Return the [X, Y] coordinate for the center point of the cell that contains the specified text.  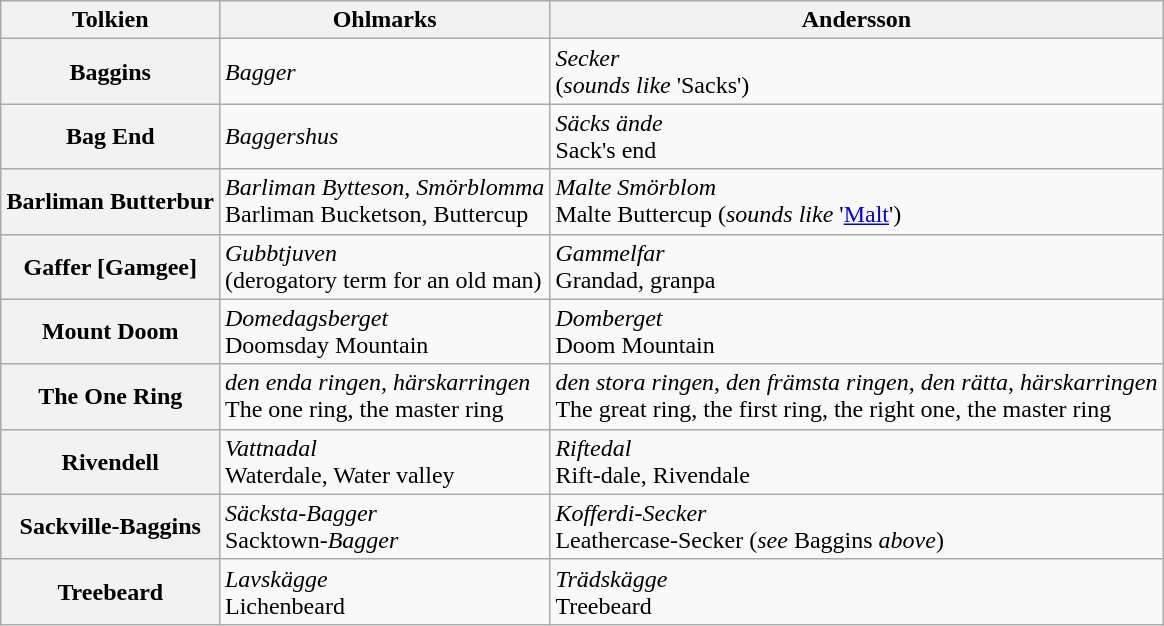
Barliman Bytteson, SmörblommaBarliman Bucketson, Buttercup [384, 202]
Kofferdi-SeckerLeathercase-Secker (see Baggins above) [856, 526]
Secker(sounds like 'Sacks') [856, 72]
Bagger [384, 72]
VattnadalWaterdale, Water valley [384, 462]
The One Ring [110, 396]
TrädskäggeTreebeard [856, 592]
GammelfarGrandad, granpa [856, 266]
DomedagsbergetDoomsday Mountain [384, 332]
LavskäggeLichenbeard [384, 592]
Bag End [110, 136]
Baggershus [384, 136]
RiftedalRift-dale, Rivendale [856, 462]
Malte SmörblomMalte Buttercup (sounds like 'Malt') [856, 202]
Säcksta-BaggerSacktown-Bagger [384, 526]
Ohlmarks [384, 20]
Gubbtjuven(derogatory term for an old man) [384, 266]
Sackville-Baggins [110, 526]
den stora ringen, den främsta ringen, den rätta, härskarringenThe great ring, the first ring, the right one, the master ring [856, 396]
den enda ringen, härskarringenThe one ring, the master ring [384, 396]
Tolkien [110, 20]
Mount Doom [110, 332]
Barliman Butterbur [110, 202]
Rivendell [110, 462]
Baggins [110, 72]
Gaffer [Gamgee] [110, 266]
Säcks ändeSack's end [856, 136]
Andersson [856, 20]
DombergetDoom Mountain [856, 332]
Treebeard [110, 592]
